Detect which cell encompasses the target text, then output its (X, Y) center coordinate. 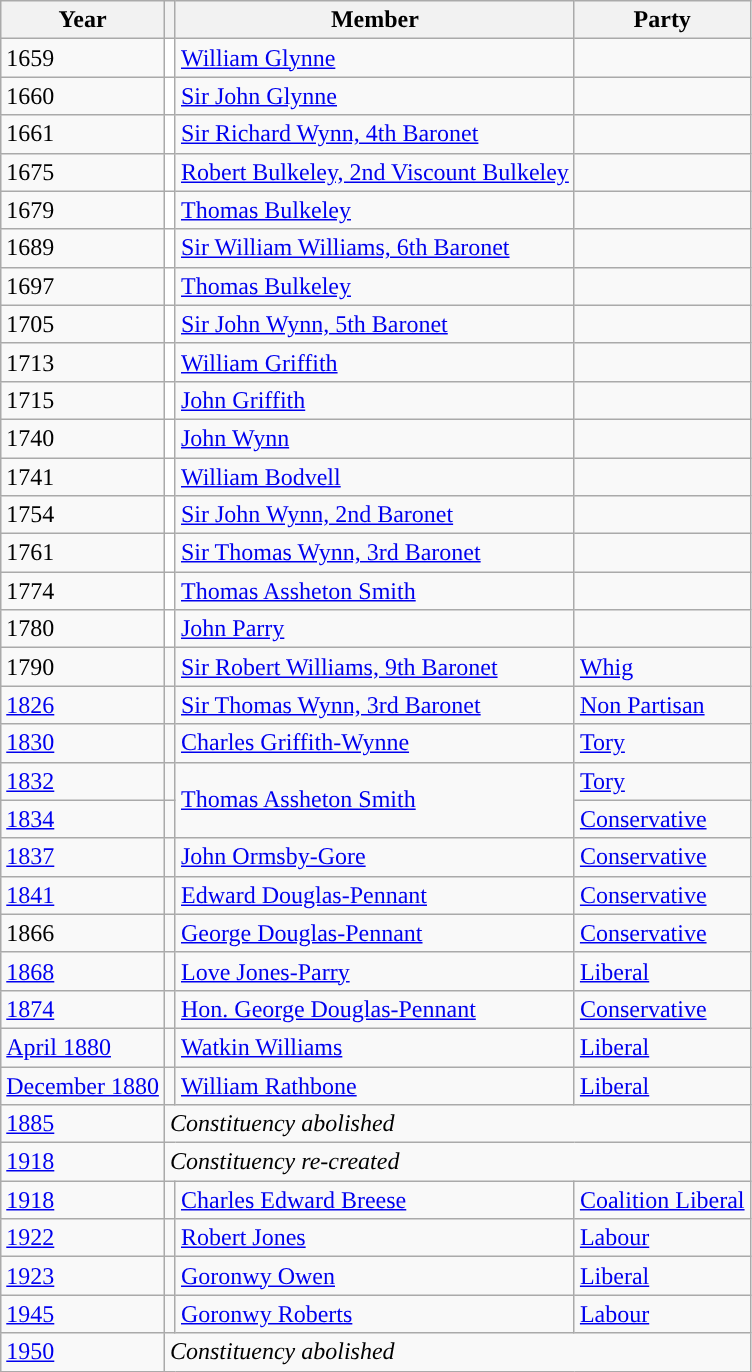
William Glynne (374, 58)
1868 (83, 971)
1715 (83, 400)
Sir William Williams, 6th Baronet (374, 248)
1761 (83, 553)
1713 (83, 362)
Coalition Liberal (662, 1200)
1660 (83, 96)
George Douglas-Pennant (374, 933)
Sir Robert Williams, 9th Baronet (374, 667)
John Wynn (374, 438)
Love Jones-Parry (374, 971)
1705 (83, 324)
Year (83, 20)
William Rathbone (374, 1085)
Sir Richard Wynn, 4th Baronet (374, 134)
Non Partisan (662, 705)
1826 (83, 705)
Sir John Wynn, 2nd Baronet (374, 515)
John Ormsby-Gore (374, 857)
John Parry (374, 629)
1780 (83, 629)
April 1880 (83, 1047)
1874 (83, 1009)
1922 (83, 1238)
Goronwy Owen (374, 1276)
Goronwy Roberts (374, 1314)
Sir John Glynne (374, 96)
Edward Douglas-Pennant (374, 895)
1740 (83, 438)
John Griffith (374, 400)
Whig (662, 667)
1945 (83, 1314)
1830 (83, 743)
1774 (83, 591)
1841 (83, 895)
William Bodvell (374, 477)
1923 (83, 1276)
Watkin Williams (374, 1047)
1659 (83, 58)
Hon. George Douglas-Pennant (374, 1009)
1679 (83, 210)
1866 (83, 933)
1790 (83, 667)
1832 (83, 781)
1950 (83, 1352)
Robert Jones (374, 1238)
Party (662, 20)
William Griffith (374, 362)
1689 (83, 248)
1661 (83, 134)
Charles Edward Breese (374, 1200)
1834 (83, 819)
Constituency re-created (457, 1162)
1741 (83, 477)
Robert Bulkeley, 2nd Viscount Bulkeley (374, 172)
1675 (83, 172)
Charles Griffith-Wynne (374, 743)
1754 (83, 515)
December 1880 (83, 1085)
1697 (83, 286)
Member (374, 20)
Sir John Wynn, 5th Baronet (374, 324)
1885 (83, 1124)
1837 (83, 857)
